Detect which cell encompasses the target text, then output its (X, Y) center coordinate. 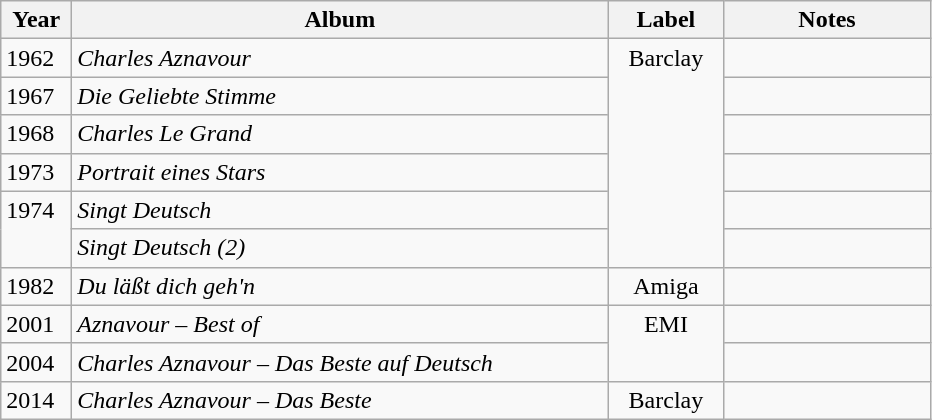
Singt Deutsch (2) (340, 248)
Album (340, 20)
1982 (36, 286)
Label (666, 20)
2001 (36, 324)
1974 (36, 229)
2004 (36, 362)
2014 (36, 400)
Charles Aznavour – Das Beste (340, 400)
1968 (36, 134)
1967 (36, 96)
Notes (827, 20)
Charles Le Grand (340, 134)
Singt Deutsch (340, 210)
Du läßt dich geh'n (340, 286)
1962 (36, 58)
Charles Aznavour – Das Beste auf Deutsch (340, 362)
Aznavour – Best of (340, 324)
1973 (36, 172)
Charles Aznavour (340, 58)
Year (36, 20)
Die Geliebte Stimme (340, 96)
EMI (666, 343)
Portrait eines Stars (340, 172)
Amiga (666, 286)
